Detect which cell encompasses the target text, then output its (x, y) center coordinate. 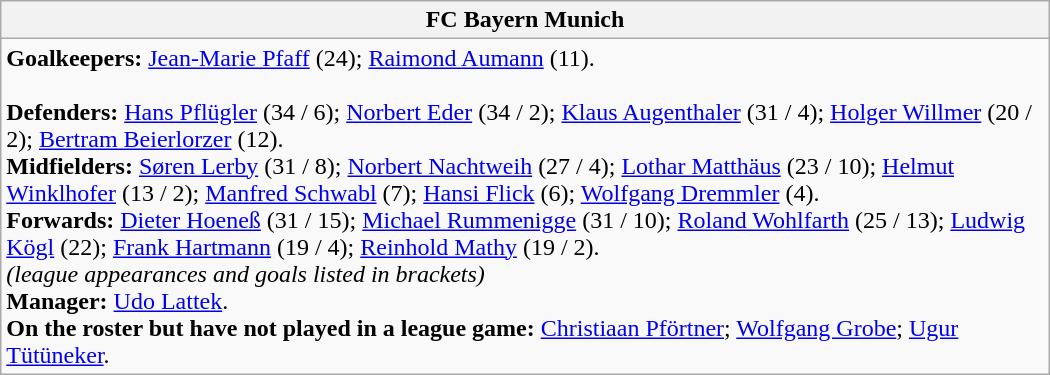
FC Bayern Munich (525, 20)
